Output the (X, Y) coordinate of the center of the cell containing the given text.  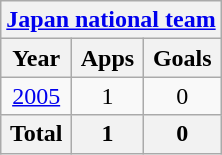
Total (36, 134)
Japan national team (111, 20)
2005 (36, 96)
Goals (182, 58)
Year (36, 58)
Apps (108, 58)
